Find where the given text appears and provide that cell's center as [X, Y] coordinate. 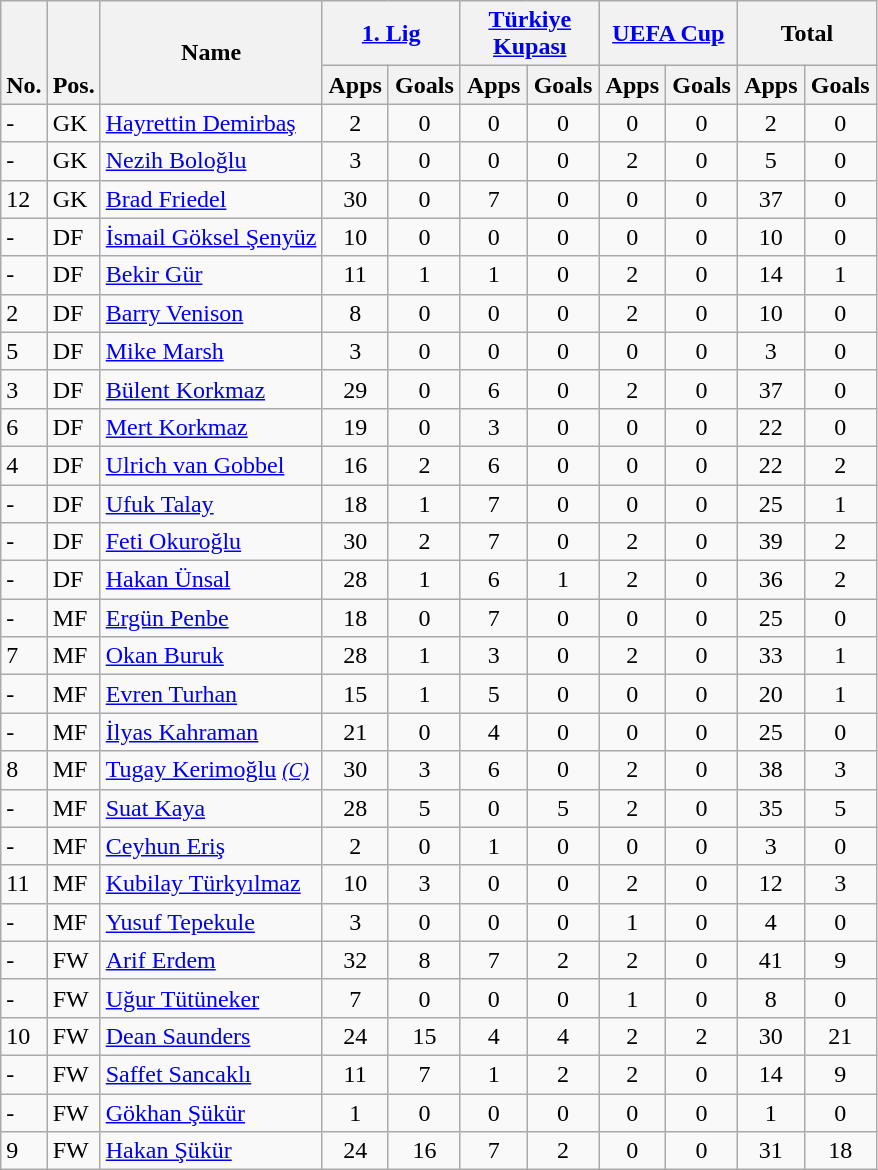
Saffet Sancaklı [211, 1074]
Mert Korkmaz [211, 427]
Bekir Gür [211, 275]
Brad Friedel [211, 199]
Hakan Şükür [211, 1151]
Evren Turhan [211, 694]
Ulrich van Gobbel [211, 465]
Hakan Ünsal [211, 580]
İsmail Göksel Şenyüz [211, 237]
39 [772, 542]
Nezih Boloğlu [211, 161]
Ceyhun Eriş [211, 846]
Hayrettin Demirbaş [211, 123]
19 [356, 427]
41 [772, 960]
Feti Okuroğlu [211, 542]
Total [808, 34]
Arif Erdem [211, 960]
Mike Marsh [211, 351]
Okan Buruk [211, 656]
Tugay Kerimoğlu (C) [211, 770]
29 [356, 389]
1. Lig [392, 34]
Türkiye Kupası [530, 34]
Kubilay Türkyılmaz [211, 884]
Pos. [74, 52]
Ergün Penbe [211, 618]
Dean Saunders [211, 1036]
Uğur Tütüneker [211, 998]
Name [211, 52]
Suat Kaya [211, 808]
38 [772, 770]
20 [772, 694]
33 [772, 656]
UEFA Cup [668, 34]
32 [356, 960]
İlyas Kahraman [211, 732]
Barry Venison [211, 313]
31 [772, 1151]
35 [772, 808]
36 [772, 580]
Bülent Korkmaz [211, 389]
Gökhan Şükür [211, 1113]
Ufuk Talay [211, 503]
Yusuf Tepekule [211, 922]
No. [24, 52]
